For the text-containing cell, return its midpoint in [X, Y] coordinate format. 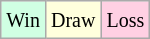
Loss [126, 20]
Win [24, 20]
Draw [72, 20]
